Locate the cell with the specified text and output its (x, y) center coordinate. 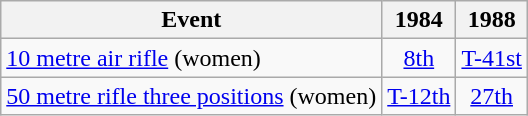
T-41st (492, 58)
8th (419, 58)
T-12th (419, 96)
1984 (419, 20)
27th (492, 96)
10 metre air rifle (women) (192, 58)
Event (192, 20)
1988 (492, 20)
50 metre rifle three positions (women) (192, 96)
